Capture the cell that displays the provided text and extract its (X, Y) central coordinate. 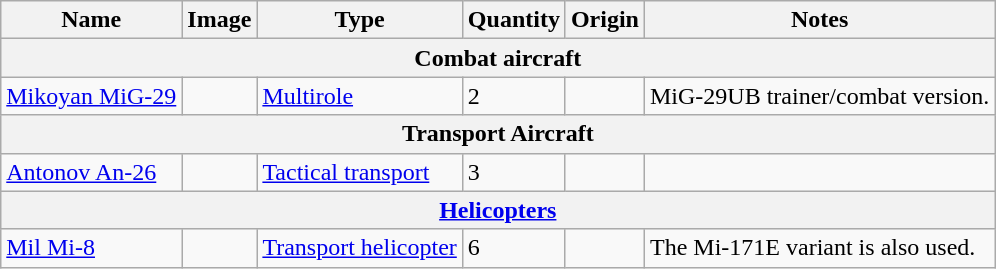
Transport Aircraft (498, 134)
Combat aircraft (498, 58)
Notes (819, 20)
Antonov An-26 (92, 172)
Helicopters (498, 210)
Multirole (360, 96)
Origin (604, 20)
Tactical transport (360, 172)
Name (92, 20)
2 (514, 96)
Mil Mi-8 (92, 248)
Quantity (514, 20)
The Mi-171E variant is also used. (819, 248)
Image (220, 20)
Mikoyan MiG-29 (92, 96)
Transport helicopter (360, 248)
3 (514, 172)
MiG-29UB trainer/combat version. (819, 96)
Type (360, 20)
6 (514, 248)
